Scan for the cell matching the given text and deliver its [X, Y] coordinate at center. 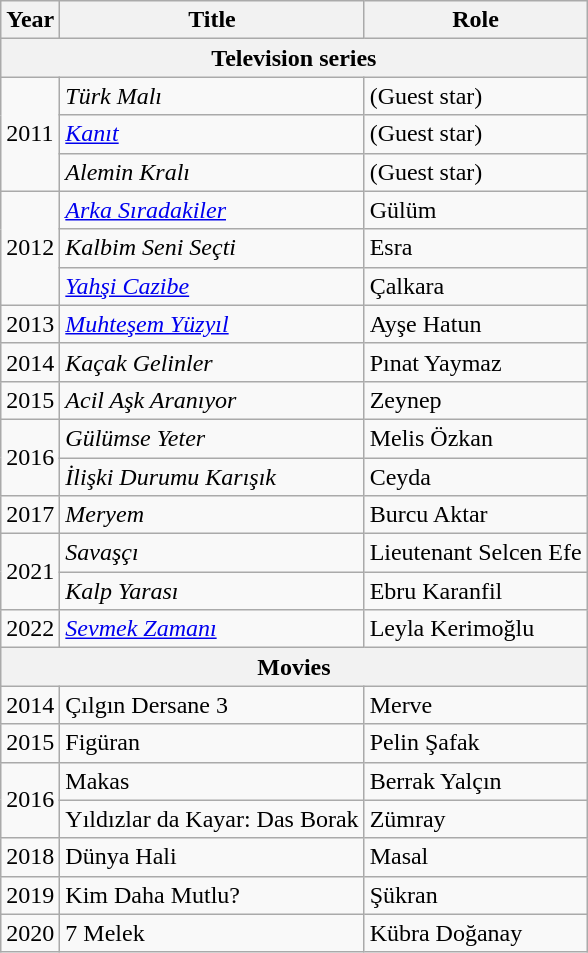
Kalp Yarası [212, 591]
2017 [30, 515]
Ebru Karanfil [476, 591]
Merve [476, 705]
Dünya Hali [212, 857]
Muhteşem Yüzyıl [212, 324]
Ayşe Hatun [476, 324]
2022 [30, 629]
Masal [476, 857]
2011 [30, 134]
Television series [294, 58]
Pınat Yaymaz [476, 362]
Gülümse Yeter [212, 438]
Kim Daha Mutlu? [212, 895]
Şükran [476, 895]
Kanıt [212, 134]
2018 [30, 857]
Yahşi Cazibe [212, 286]
Berrak Yalçın [476, 781]
Arka Sıradakiler [212, 210]
2013 [30, 324]
Zümray [476, 819]
Figüran [212, 743]
Melis Özkan [476, 438]
Kübra Doğanay [476, 933]
Makas [212, 781]
Türk Malı [212, 96]
Çılgın Dersane 3 [212, 705]
Leyla Kerimoğlu [476, 629]
Gülüm [476, 210]
Role [476, 20]
Title [212, 20]
Kaçak Gelinler [212, 362]
Zeynep [476, 400]
Movies [294, 667]
Kalbim Seni Seçti [212, 248]
Çalkara [476, 286]
2012 [30, 248]
Acil Aşk Aranıyor [212, 400]
Burcu Aktar [476, 515]
Esra [476, 248]
Yıldızlar da Kayar: Das Borak [212, 819]
Ceyda [476, 477]
Pelin Şafak [476, 743]
Lieutenant Selcen Efe [476, 553]
Savaşçı [212, 553]
7 Melek [212, 933]
2021 [30, 572]
2019 [30, 895]
Alemin Kralı [212, 172]
Sevmek Zamanı [212, 629]
2020 [30, 933]
Meryem [212, 515]
Year [30, 20]
İlişki Durumu Karışık [212, 477]
